Determine the [x, y] coordinate at the center of the cell enclosing the given text.  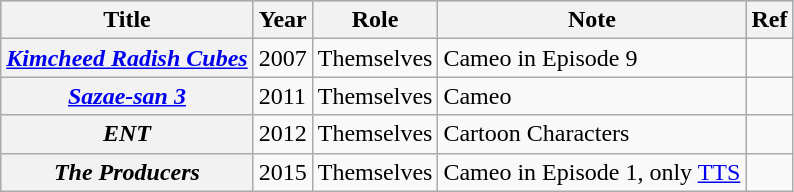
2011 [282, 96]
The Producers [127, 172]
Title [127, 20]
2015 [282, 172]
Role [375, 20]
Cameo [592, 96]
Year [282, 20]
Cameo in Episode 1, only TTS [592, 172]
Sazae-san 3 [127, 96]
Ref [770, 20]
2012 [282, 134]
Cameo in Episode 9 [592, 58]
ENT [127, 134]
Kimcheed Radish Cubes [127, 58]
Note [592, 20]
2007 [282, 58]
Cartoon Characters [592, 134]
